Search for the cell housing the specified text and yield its [X, Y] center coordinate. 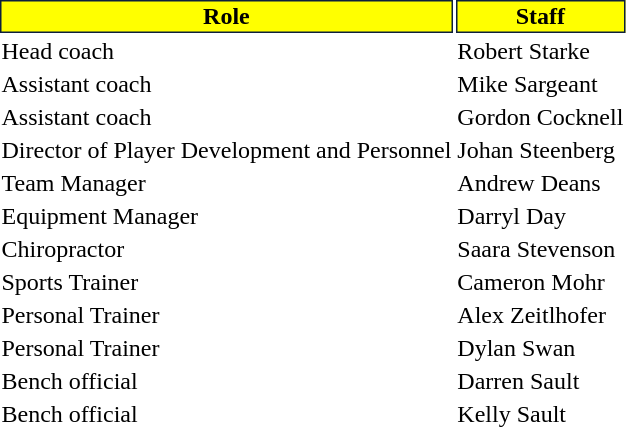
Head coach [226, 51]
Darren Sault [540, 381]
Dylan Swan [540, 348]
Robert Starke [540, 51]
Saara Stevenson [540, 249]
Equipment Manager [226, 216]
Director of Player Development and Personnel [226, 150]
Role [226, 16]
Mike Sargeant [540, 84]
Alex Zeitlhofer [540, 315]
Darryl Day [540, 216]
Staff [540, 16]
Johan Steenberg [540, 150]
Bench official [226, 381]
Chiropractor [226, 249]
Andrew Deans [540, 183]
Cameron Mohr [540, 282]
Team Manager [226, 183]
Sports Trainer [226, 282]
Gordon Cocknell [540, 117]
